Extract the (X, Y) coordinate from the center of the cell holding the provided text.  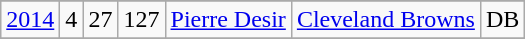
27 (100, 20)
2014 (30, 20)
4 (72, 20)
Pierre Desir (228, 20)
DB (502, 20)
Cleveland Browns (386, 20)
127 (142, 20)
